Identify which cell holds the provided text, then report its (x, y) central coordinate. 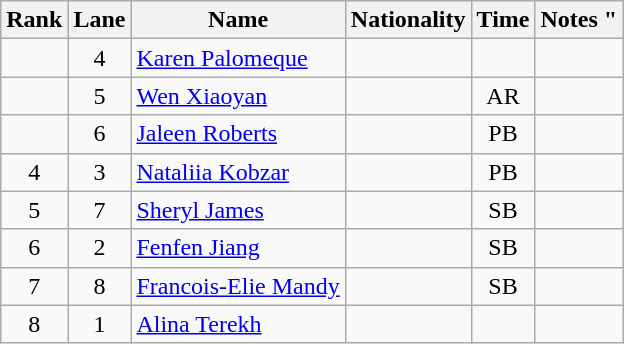
Jaleen Roberts (238, 134)
2 (100, 248)
Francois-Elie Mandy (238, 286)
1 (100, 324)
AR (503, 96)
Lane (100, 20)
Wen Xiaoyan (238, 96)
3 (100, 172)
Karen Palomeque (238, 58)
Time (503, 20)
Nataliia Kobzar (238, 172)
Name (238, 20)
Notes " (579, 20)
Sheryl James (238, 210)
Nationality (408, 20)
Rank (34, 20)
Alina Terekh (238, 324)
Fenfen Jiang (238, 248)
